Output the (x, y) coordinate of the center of the cell containing the given text.  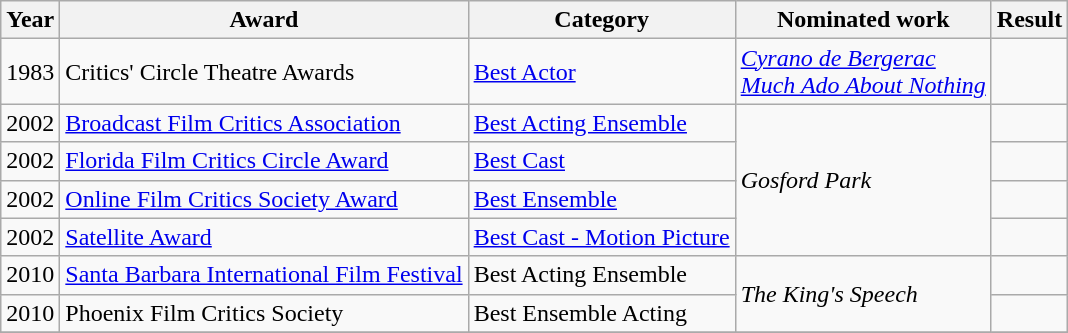
Best Actor (602, 72)
Broadcast Film Critics Association (264, 123)
Best Ensemble Acting (602, 313)
Satellite Award (264, 237)
Nominated work (863, 20)
Result (1029, 20)
Online Film Critics Society Award (264, 199)
Cyrano de Bergerac Much Ado About Nothing (863, 72)
Santa Barbara International Film Festival (264, 275)
The King's Speech (863, 294)
Florida Film Critics Circle Award (264, 161)
Year (30, 20)
Best Cast - Motion Picture (602, 237)
Category (602, 20)
Critics' Circle Theatre Awards (264, 72)
Phoenix Film Critics Society (264, 313)
Award (264, 20)
Best Cast (602, 161)
Gosford Park (863, 180)
Best Ensemble (602, 199)
1983 (30, 72)
